Provide the [x, y] coordinate of the cell's center where the given text is located.  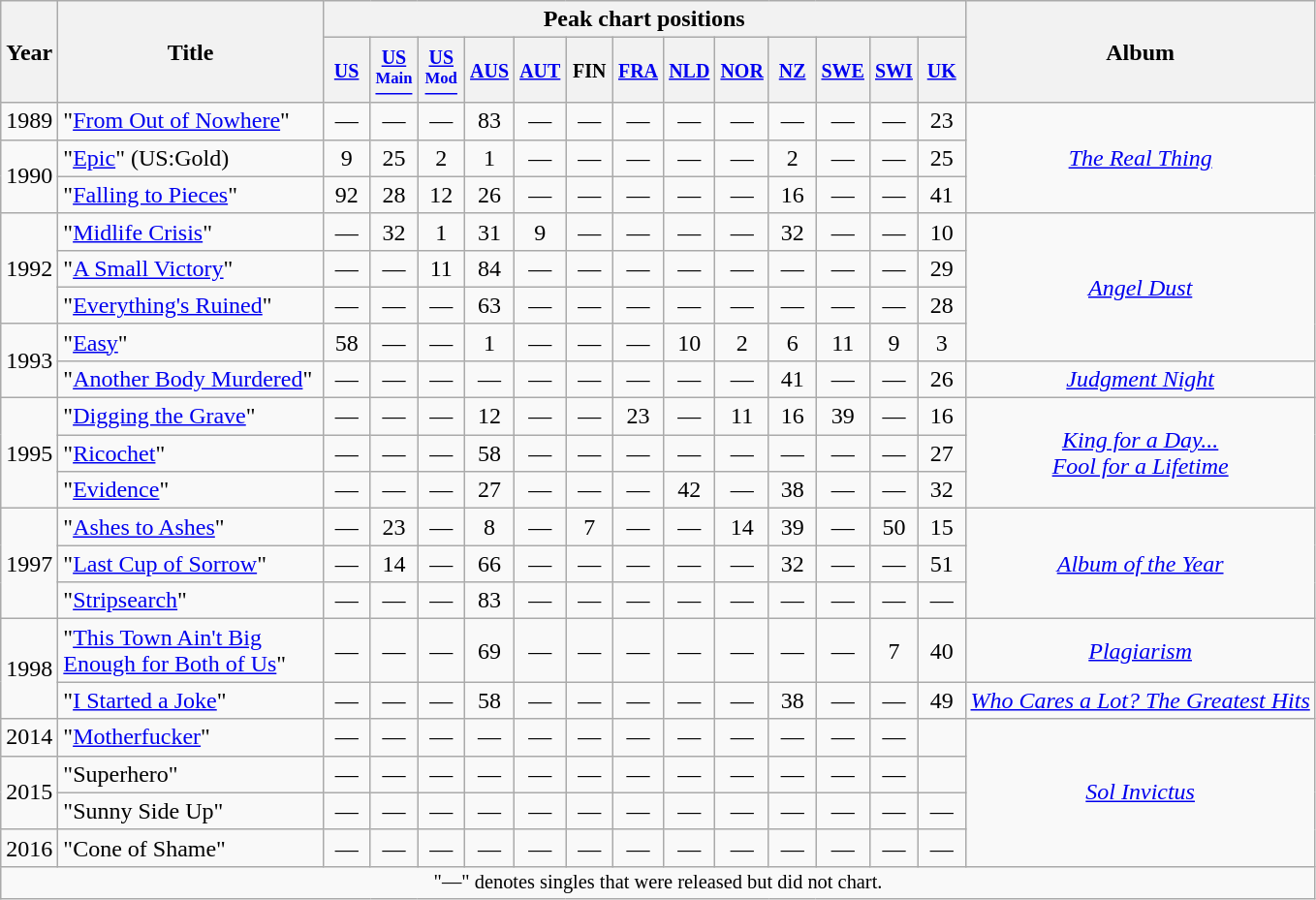
"Ricochet" [191, 453]
6 [793, 342]
NOR [742, 70]
US [347, 70]
UK [942, 70]
NLD [690, 70]
66 [490, 564]
Title [191, 52]
2016 [29, 848]
Who Cares a Lot? The Greatest Hits [1140, 700]
US Mod [442, 70]
"Ashes to Ashes" [191, 527]
Plagiarism [1140, 651]
"Epic" (US:Gold) [191, 158]
50 [893, 527]
31 [490, 232]
69 [490, 651]
1993 [29, 360]
2014 [29, 737]
"Falling to Pieces" [191, 195]
3 [942, 342]
Album of the Year [1140, 564]
"I Started a Joke" [191, 700]
"Cone of Shame" [191, 848]
"Last Cup of Sorrow" [191, 564]
29 [942, 268]
"This Town Ain't Big Enough for Both of Us" [191, 651]
84 [490, 268]
1997 [29, 564]
"—" denotes singles that were released but did not chart. [659, 883]
42 [690, 490]
"From Out of Nowhere" [191, 121]
15 [942, 527]
Peak chart positions [643, 19]
92 [347, 195]
"Everything's Ruined" [191, 305]
"Motherfucker" [191, 737]
Sol Invictus [1140, 792]
AUT [541, 70]
"A Small Victory" [191, 268]
FRA [638, 70]
40 [942, 651]
"Sunny Side Up" [191, 811]
1998 [29, 668]
"Evidence" [191, 490]
49 [942, 700]
"Easy" [191, 342]
"Stripsearch" [191, 601]
Angel Dust [1140, 287]
1990 [29, 176]
Year [29, 52]
"Digging the Grave" [191, 417]
1992 [29, 268]
The Real Thing [1140, 158]
51 [942, 564]
"Another Body Murdered" [191, 379]
FIN [589, 70]
Album [1140, 52]
"Superhero" [191, 774]
US Main [393, 70]
NZ [793, 70]
1995 [29, 453]
AUS [490, 70]
SWI [893, 70]
8 [490, 527]
"Midlife Crisis" [191, 232]
2015 [29, 792]
King for a Day...Fool for a Lifetime [1140, 453]
SWE [843, 70]
63 [490, 305]
Judgment Night [1140, 379]
1989 [29, 121]
